Locate the cell with the specified text and output its (X, Y) center coordinate. 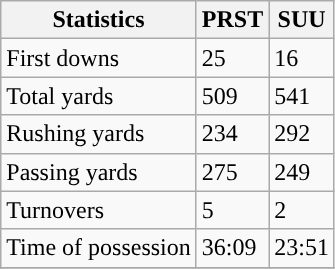
292 (302, 134)
36:09 (232, 248)
25 (232, 58)
541 (302, 96)
Rushing yards (99, 134)
509 (232, 96)
275 (232, 172)
2 (302, 210)
16 (302, 58)
249 (302, 172)
Total yards (99, 96)
Statistics (99, 20)
234 (232, 134)
Passing yards (99, 172)
5 (232, 210)
First downs (99, 58)
Time of possession (99, 248)
PRST (232, 20)
Turnovers (99, 210)
SUU (302, 20)
23:51 (302, 248)
